Locate the cell with the specified text and output its [X, Y] center coordinate. 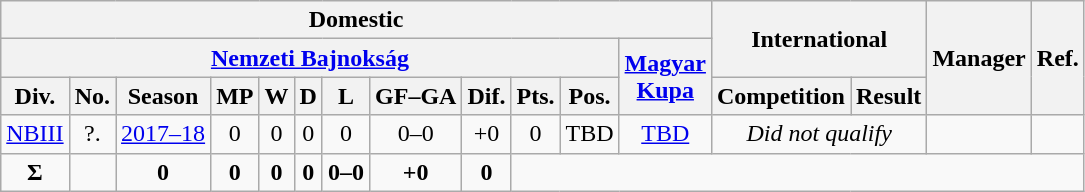
L [346, 96]
Domestic [356, 20]
Result [888, 96]
Competition [780, 96]
W [276, 96]
Dif. [486, 96]
Season [164, 96]
?. [92, 134]
Manager [979, 58]
MP [235, 96]
No. [92, 96]
International [818, 39]
GF–GA [416, 96]
2017–18 [164, 134]
Div. [35, 96]
D [308, 96]
Ref. [1058, 58]
Pts. [536, 96]
Pos. [590, 96]
Did not qualify [818, 134]
NBIII [35, 134]
Σ [35, 172]
MagyarKupa [665, 77]
Nemzeti Bajnokság [310, 58]
